Return the [x, y] coordinate for the center point of the cell that contains the specified text.  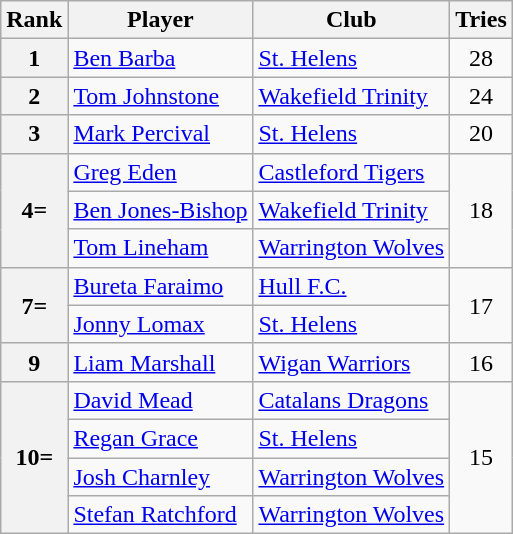
Ben Barba [160, 58]
Club [352, 20]
Wigan Warriors [352, 362]
1 [34, 58]
9 [34, 362]
20 [482, 134]
Regan Grace [160, 438]
Rank [34, 20]
Josh Charnley [160, 477]
Bureta Faraimo [160, 286]
18 [482, 210]
Player [160, 20]
Ben Jones-Bishop [160, 210]
10= [34, 457]
Castleford Tigers [352, 172]
Stefan Ratchford [160, 515]
15 [482, 457]
Hull F.C. [352, 286]
Jonny Lomax [160, 324]
Tries [482, 20]
24 [482, 96]
Liam Marshall [160, 362]
2 [34, 96]
Greg Eden [160, 172]
Catalans Dragons [352, 400]
16 [482, 362]
Mark Percival [160, 134]
17 [482, 305]
4= [34, 210]
Tom Johnstone [160, 96]
7= [34, 305]
Tom Lineham [160, 248]
David Mead [160, 400]
28 [482, 58]
3 [34, 134]
